Return the [x, y] coordinate for the center point of the cell that contains the specified text.  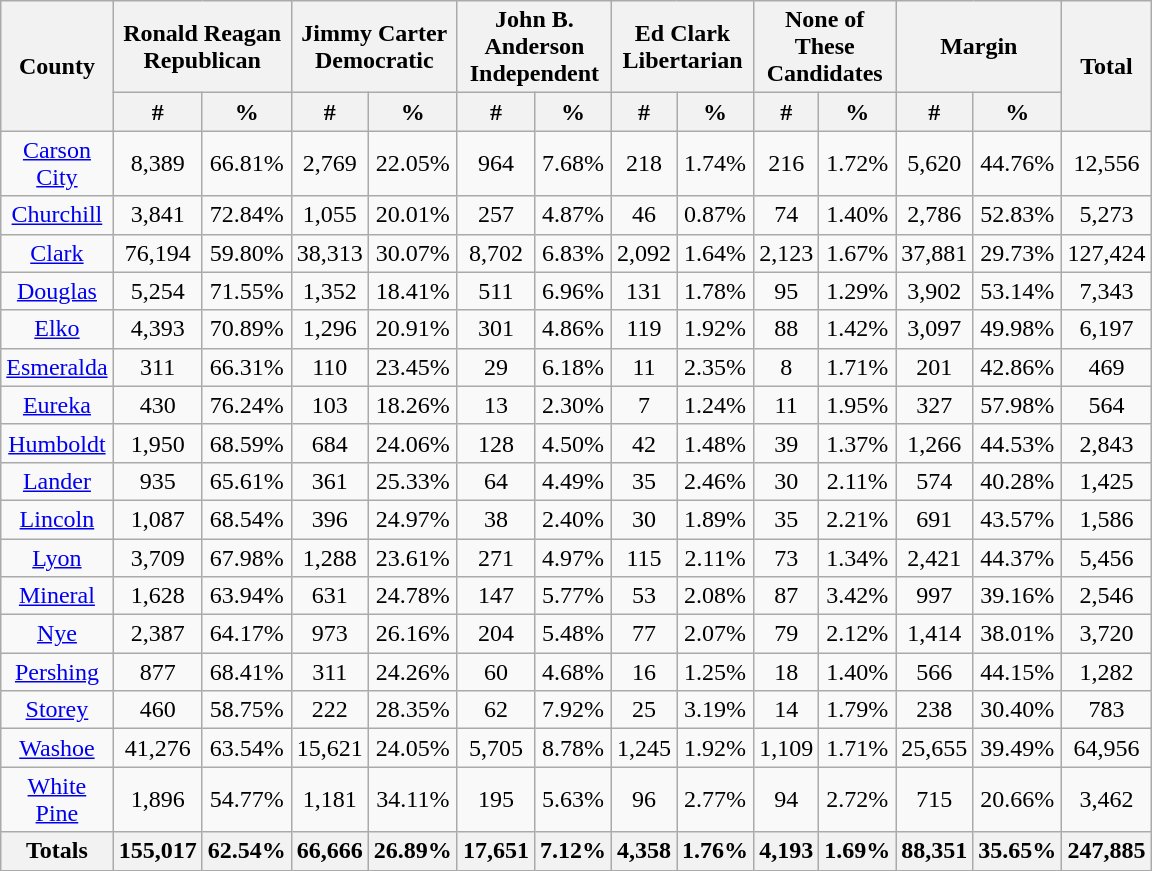
Jimmy CarterDemocratic [374, 47]
877 [158, 672]
631 [330, 596]
88,351 [934, 851]
44.53% [1018, 443]
88 [786, 329]
1,296 [330, 329]
Lyon [57, 557]
691 [934, 519]
4,193 [786, 851]
2,546 [1106, 596]
38.01% [1018, 634]
Carson City [57, 164]
1.76% [716, 851]
1,181 [330, 800]
42.86% [1018, 367]
66.31% [246, 367]
29.73% [1018, 253]
238 [934, 710]
715 [934, 800]
Humboldt [57, 443]
57.98% [1018, 405]
62.54% [246, 851]
66,666 [330, 851]
2.35% [716, 367]
30.07% [412, 253]
28.35% [412, 710]
511 [496, 291]
6.96% [572, 291]
4.86% [572, 329]
1,896 [158, 800]
46 [644, 215]
155,017 [158, 851]
2,092 [644, 253]
White Pine [57, 800]
131 [644, 291]
1.34% [858, 557]
None of These Candidates [825, 47]
59.80% [246, 253]
52.83% [1018, 215]
247,885 [1106, 851]
County [57, 66]
Douglas [57, 291]
271 [496, 557]
38 [496, 519]
37,881 [934, 253]
25.33% [412, 481]
127,424 [1106, 253]
5,273 [1106, 215]
4.49% [572, 481]
964 [496, 164]
430 [158, 405]
115 [644, 557]
327 [934, 405]
Storey [57, 710]
2,123 [786, 253]
53.14% [1018, 291]
5.63% [572, 800]
935 [158, 481]
20.91% [412, 329]
6.83% [572, 253]
1.78% [716, 291]
7,343 [1106, 291]
24.06% [412, 443]
42 [644, 443]
13 [496, 405]
41,276 [158, 748]
68.54% [246, 519]
4.50% [572, 443]
20.66% [1018, 800]
396 [330, 519]
1.29% [858, 291]
460 [158, 710]
Lincoln [57, 519]
Ed ClarkLibertarian [682, 47]
64 [496, 481]
62 [496, 710]
79 [786, 634]
5,254 [158, 291]
4,358 [644, 851]
3.42% [858, 596]
25,655 [934, 748]
3,720 [1106, 634]
40.28% [1018, 481]
1,628 [158, 596]
96 [644, 800]
1,055 [330, 215]
20.01% [412, 215]
34.11% [412, 800]
38,313 [330, 253]
3,902 [934, 291]
58.75% [246, 710]
997 [934, 596]
73 [786, 557]
119 [644, 329]
63.94% [246, 596]
70.89% [246, 329]
2.40% [572, 519]
66.81% [246, 164]
204 [496, 634]
Esmeralda [57, 367]
67.98% [246, 557]
John B. AndersonIndependent [534, 47]
1,950 [158, 443]
4.97% [572, 557]
Churchill [57, 215]
1.24% [716, 405]
574 [934, 481]
24.26% [412, 672]
29 [496, 367]
1.67% [858, 253]
2.21% [858, 519]
3,097 [934, 329]
564 [1106, 405]
Washoe [57, 748]
566 [934, 672]
Totals [57, 851]
2.30% [572, 405]
1,425 [1106, 481]
1.72% [858, 164]
2.08% [716, 596]
783 [1106, 710]
469 [1106, 367]
24.78% [412, 596]
4.68% [572, 672]
65.61% [246, 481]
1.37% [858, 443]
110 [330, 367]
103 [330, 405]
0.87% [716, 215]
15,621 [330, 748]
1,586 [1106, 519]
684 [330, 443]
Clark [57, 253]
8 [786, 367]
5.77% [572, 596]
76.24% [246, 405]
39 [786, 443]
23.61% [412, 557]
Total [1106, 66]
72.84% [246, 215]
23.45% [412, 367]
1,352 [330, 291]
1.64% [716, 253]
64,956 [1106, 748]
53 [644, 596]
218 [644, 164]
1.79% [858, 710]
71.55% [246, 291]
26.16% [412, 634]
Nye [57, 634]
39.49% [1018, 748]
216 [786, 164]
16 [644, 672]
1,245 [644, 748]
2,843 [1106, 443]
8,389 [158, 164]
128 [496, 443]
8.78% [572, 748]
3,709 [158, 557]
54.77% [246, 800]
8,702 [496, 253]
257 [496, 215]
222 [330, 710]
1.48% [716, 443]
3.19% [716, 710]
60 [496, 672]
5,456 [1106, 557]
18.26% [412, 405]
18 [786, 672]
14 [786, 710]
26.89% [412, 851]
64.17% [246, 634]
2,421 [934, 557]
35.65% [1018, 851]
2.72% [858, 800]
1,266 [934, 443]
2.77% [716, 800]
25 [644, 710]
24.97% [412, 519]
1,109 [786, 748]
201 [934, 367]
1.74% [716, 164]
39.16% [1018, 596]
44.37% [1018, 557]
5.48% [572, 634]
68.41% [246, 672]
87 [786, 596]
77 [644, 634]
94 [786, 800]
17,651 [496, 851]
1,288 [330, 557]
3,462 [1106, 800]
22.05% [412, 164]
1,414 [934, 634]
6.18% [572, 367]
1,087 [158, 519]
2,387 [158, 634]
12,556 [1106, 164]
Pershing [57, 672]
30.40% [1018, 710]
3,841 [158, 215]
4.87% [572, 215]
Margin [979, 47]
44.15% [1018, 672]
147 [496, 596]
5,705 [496, 748]
2.07% [716, 634]
63.54% [246, 748]
49.98% [1018, 329]
1.42% [858, 329]
7.12% [572, 851]
1.89% [716, 519]
1.95% [858, 405]
7.68% [572, 164]
7.92% [572, 710]
361 [330, 481]
4,393 [158, 329]
74 [786, 215]
Eureka [57, 405]
6,197 [1106, 329]
973 [330, 634]
Elko [57, 329]
Mineral [57, 596]
5,620 [934, 164]
1.69% [858, 851]
Lander [57, 481]
24.05% [412, 748]
44.76% [1018, 164]
68.59% [246, 443]
2.12% [858, 634]
195 [496, 800]
2,769 [330, 164]
18.41% [412, 291]
Ronald ReaganRepublican [202, 47]
95 [786, 291]
301 [496, 329]
1,282 [1106, 672]
1.25% [716, 672]
7 [644, 405]
76,194 [158, 253]
2,786 [934, 215]
43.57% [1018, 519]
2.46% [716, 481]
